From the cell containing the given text, extract its center point as (X, Y) coordinate. 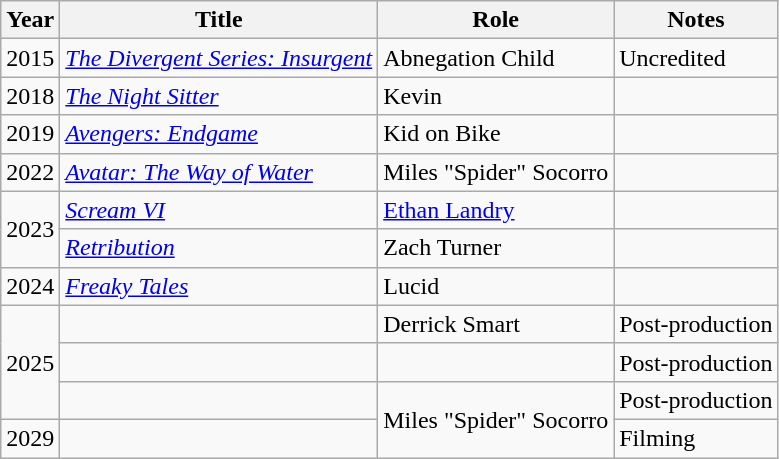
Ethan Landry (496, 210)
Kid on Bike (496, 134)
2023 (30, 229)
The Divergent Series: Insurgent (219, 58)
Title (219, 20)
Retribution (219, 248)
Scream VI (219, 210)
Avengers: Endgame (219, 134)
Role (496, 20)
Notes (696, 20)
Year (30, 20)
The Night Sitter (219, 96)
Avatar: The Way of Water (219, 172)
Zach Turner (496, 248)
Freaky Tales (219, 286)
2019 (30, 134)
Uncredited (696, 58)
Derrick Smart (496, 324)
2024 (30, 286)
Filming (696, 438)
Lucid (496, 286)
Abnegation Child (496, 58)
2025 (30, 362)
2022 (30, 172)
Kevin (496, 96)
2018 (30, 96)
2015 (30, 58)
2029 (30, 438)
